Locate the cell with the specified text and output its [x, y] center coordinate. 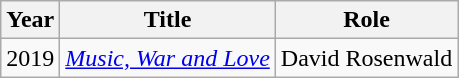
Music, War and Love [168, 58]
Role [366, 20]
Year [30, 20]
Title [168, 20]
David Rosenwald [366, 58]
2019 [30, 58]
